For the text-containing cell, return its midpoint in (X, Y) coordinate format. 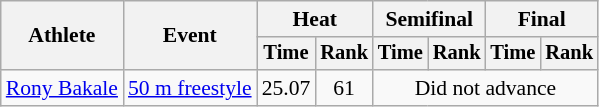
Did not advance (486, 88)
Heat (315, 19)
Semifinal (429, 19)
Final (541, 19)
Rony Bakale (62, 88)
Athlete (62, 36)
61 (344, 88)
25.07 (286, 88)
50 m freestyle (190, 88)
Event (190, 36)
